Return (x, y) of the center of cell containing provided text 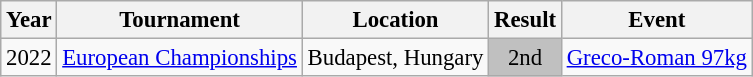
2nd (526, 58)
Greco-Roman 97kg (656, 58)
Result (526, 20)
Event (656, 20)
2022 (29, 58)
Location (395, 20)
Year (29, 20)
Tournament (180, 20)
European Championships (180, 58)
Budapest, Hungary (395, 58)
